Extract the [X, Y] coordinate from the center of the cell holding the provided text.  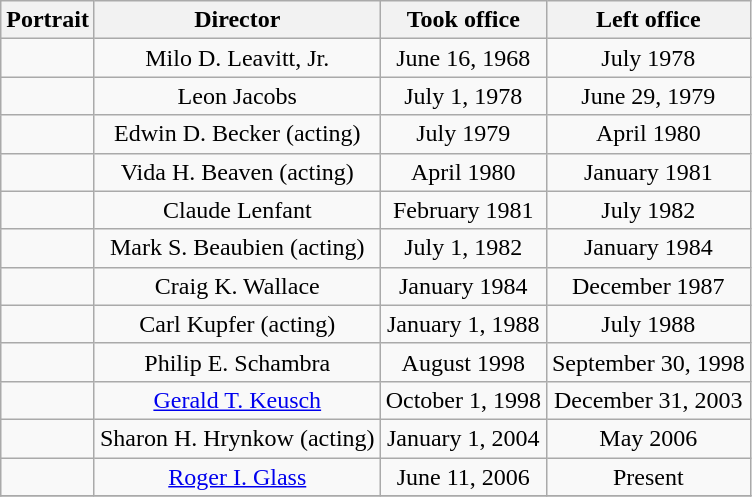
July 1982 [648, 210]
Left office [648, 20]
Gerald T. Keusch [237, 400]
Sharon H. Hrynkow (acting) [237, 438]
Leon Jacobs [237, 96]
February 1981 [463, 210]
Portrait [48, 20]
January 1, 1988 [463, 324]
June 11, 2006 [463, 477]
August 1998 [463, 362]
May 2006 [648, 438]
Present [648, 477]
October 1, 1998 [463, 400]
Claude Lenfant [237, 210]
June 29, 1979 [648, 96]
Roger I. Glass [237, 477]
Philip E. Schambra [237, 362]
July 1, 1978 [463, 96]
January 1981 [648, 172]
Mark S. Beaubien (acting) [237, 248]
Carl Kupfer (acting) [237, 324]
Director [237, 20]
Craig K. Wallace [237, 286]
December 1987 [648, 286]
July 1979 [463, 134]
July 1978 [648, 58]
July 1988 [648, 324]
Took office [463, 20]
June 16, 1968 [463, 58]
Milo D. Leavitt, Jr. [237, 58]
July 1, 1982 [463, 248]
January 1, 2004 [463, 438]
Vida H. Beaven (acting) [237, 172]
December 31, 2003 [648, 400]
September 30, 1998 [648, 362]
Edwin D. Becker (acting) [237, 134]
